Pinpoint the cell where the given text exists, returning its [X, Y] midpoint coordinate. 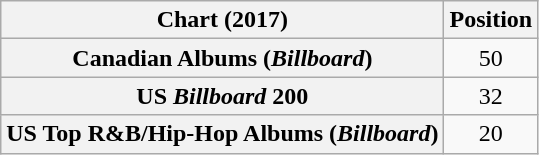
20 [491, 134]
Canadian Albums (Billboard) [222, 58]
US Top R&B/Hip-Hop Albums (Billboard) [222, 134]
US Billboard 200 [222, 96]
32 [491, 96]
50 [491, 58]
Chart (2017) [222, 20]
Position [491, 20]
